Return the (X, Y) coordinate for the center point of the cell that contains the specified text.  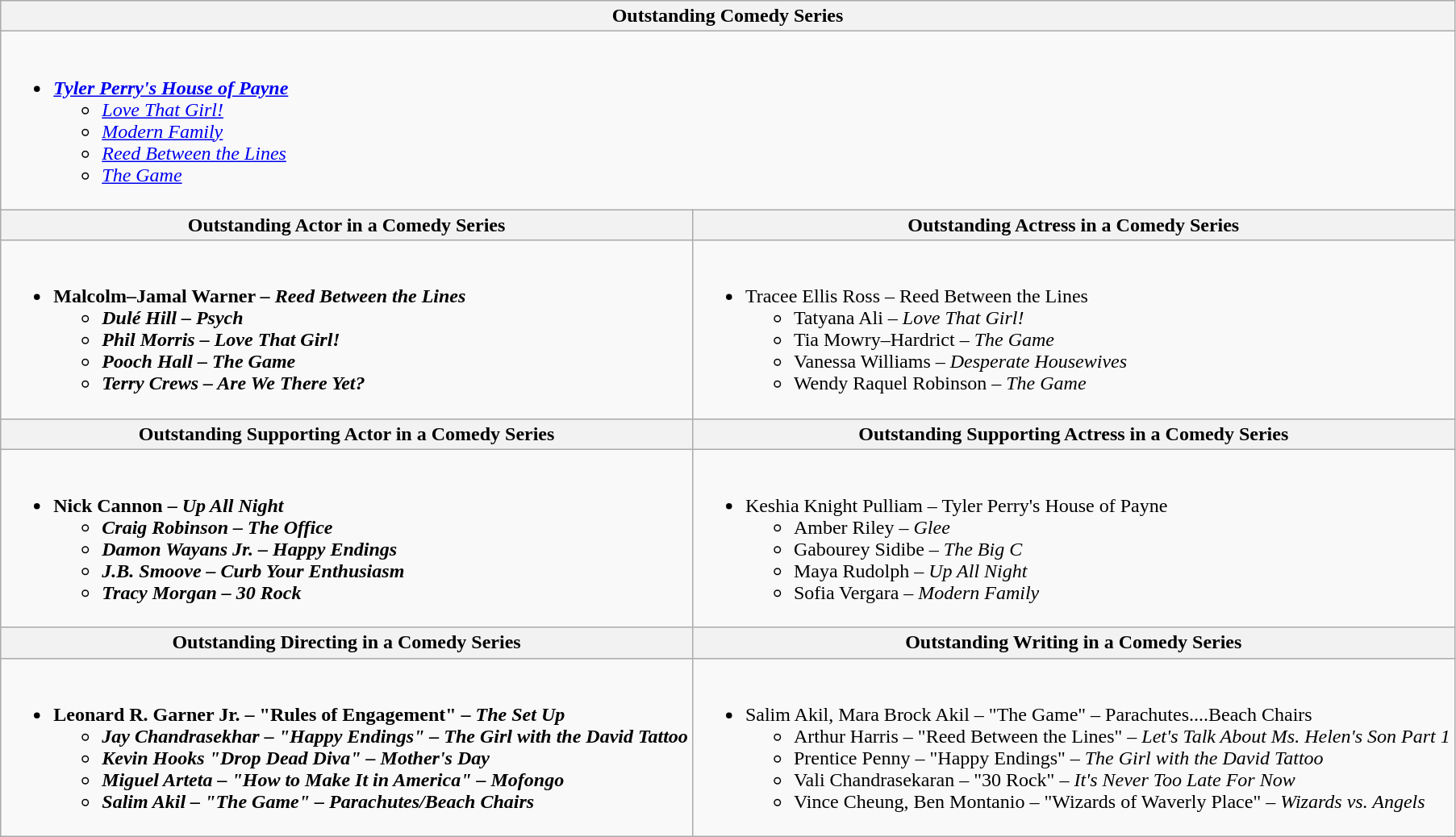
Outstanding Actor in a Comedy Series (347, 225)
Outstanding Supporting Actor in a Comedy Series (347, 434)
Malcolm–Jamal Warner – Reed Between the LinesDulé Hill – PsychPhil Morris – Love That Girl!Pooch Hall – The GameTerry Crews – Are We There Yet? (347, 329)
Outstanding Actress in a Comedy Series (1073, 225)
Outstanding Directing in a Comedy Series (347, 643)
Outstanding Comedy Series (728, 16)
Outstanding Writing in a Comedy Series (1073, 643)
Nick Cannon – Up All NightCraig Robinson – The OfficeDamon Wayans Jr. – Happy EndingsJ.B. Smoove – Curb Your EnthusiasmTracy Morgan – 30 Rock (347, 539)
Outstanding Supporting Actress in a Comedy Series (1073, 434)
Tyler Perry's House of PayneLove That Girl!Modern FamilyReed Between the LinesThe Game (728, 121)
